Find where the given text appears and provide that cell's center as [x, y] coordinate. 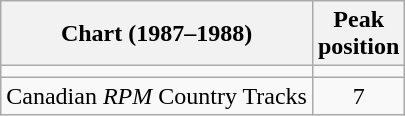
7 [358, 96]
Chart (1987–1988) [157, 34]
Peakposition [358, 34]
Canadian RPM Country Tracks [157, 96]
